Capture the cell that displays the provided text and extract its (X, Y) central coordinate. 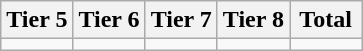
Tier 6 (109, 20)
Tier 7 (181, 20)
Total (326, 20)
Tier 5 (37, 20)
Tier 8 (253, 20)
